Provide the [x, y] coordinate of the cell's center where the given text is located.  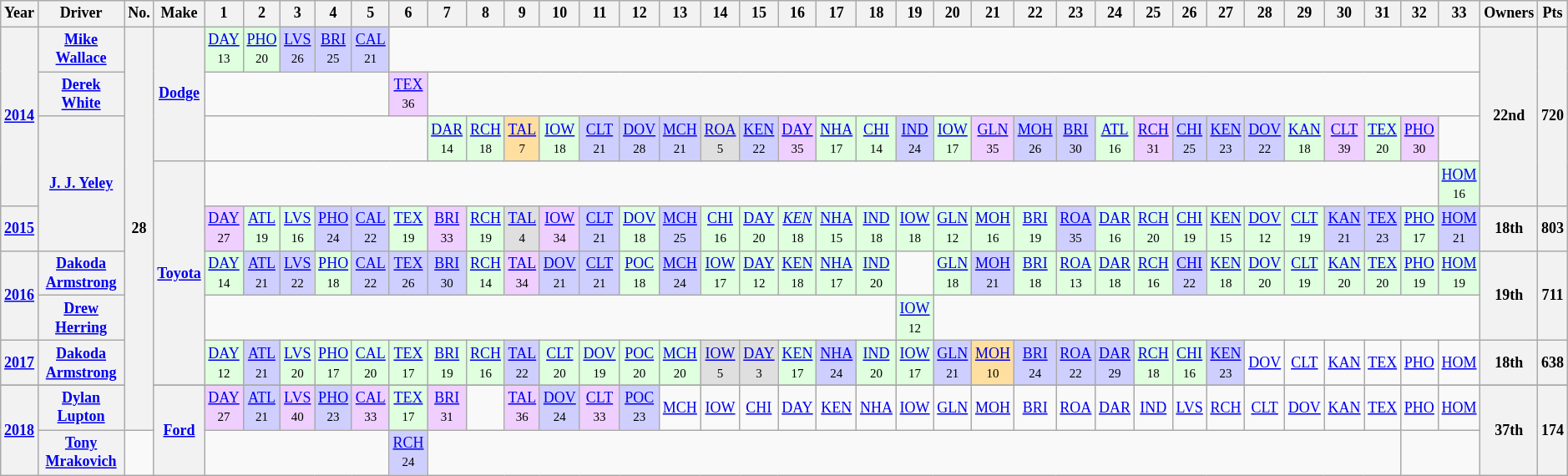
IOW5 [720, 363]
ROA35 [1075, 229]
TAL34 [522, 273]
25 [1153, 13]
Derek White [80, 94]
HOM16 [1459, 184]
1 [224, 13]
MCH25 [680, 229]
9 [522, 13]
DOV12 [1265, 229]
DOV19 [599, 363]
12 [640, 13]
KEN15 [1226, 229]
17 [837, 13]
LVS [1189, 408]
NHA24 [837, 363]
DAR [1115, 408]
POC23 [640, 408]
ROA22 [1075, 363]
RCH24 [408, 453]
MCH20 [680, 363]
174 [1553, 429]
27 [1226, 13]
Mike Wallace [80, 49]
18 [877, 13]
7 [448, 13]
TAL22 [522, 363]
CHI25 [1189, 139]
KEN22 [759, 139]
DOV18 [640, 229]
KAN21 [1344, 229]
DAR16 [1115, 229]
2015 [20, 229]
MCH [680, 408]
TAL7 [522, 139]
638 [1553, 363]
ROA13 [1075, 273]
MOH21 [994, 273]
Tony Mrakovich [80, 453]
RCH20 [1153, 229]
TEX36 [408, 94]
KAN18 [1305, 139]
TEX23 [1383, 229]
Dylan Lupton [80, 408]
BRI [1035, 408]
Toyota [179, 273]
TAL4 [522, 229]
DAY14 [224, 273]
5 [371, 13]
HOM21 [1459, 229]
RCH14 [486, 273]
KEN [837, 408]
3 [297, 13]
2 [262, 13]
31 [1383, 13]
22 [1035, 13]
2017 [20, 363]
GLN35 [994, 139]
BRI18 [1035, 273]
30 [1344, 13]
TEX19 [408, 229]
4 [334, 13]
PHO23 [334, 408]
IND18 [877, 229]
2016 [20, 296]
Owners [1510, 13]
37th [1510, 429]
DAY20 [759, 229]
CHI [759, 408]
MOH16 [994, 229]
DOV20 [1265, 273]
8 [486, 13]
LVS20 [297, 363]
MCH24 [680, 273]
BRI31 [448, 408]
19th [1510, 296]
RCH19 [486, 229]
KAN20 [1344, 273]
2018 [20, 429]
DAR14 [448, 139]
BRI24 [1035, 363]
ROA5 [720, 139]
24 [1115, 13]
DAR18 [1115, 273]
CAL21 [371, 49]
PHO19 [1419, 273]
NHA [877, 408]
HOM19 [1459, 273]
DAY3 [759, 363]
2014 [20, 117]
23 [1075, 13]
TAL36 [522, 408]
LVS22 [297, 273]
720 [1553, 117]
DAY13 [224, 49]
32 [1419, 13]
CLT20 [559, 363]
GLN21 [953, 363]
33 [1459, 13]
MOH10 [994, 363]
ATL19 [262, 229]
CLT39 [1344, 139]
NHA15 [837, 229]
DOV21 [559, 273]
CHI19 [1189, 229]
803 [1553, 229]
22nd [1510, 117]
DOV22 [1265, 139]
J. J. Yeley [80, 184]
No. [139, 13]
19 [915, 13]
Pts [1553, 13]
PHO24 [334, 229]
CAL20 [371, 363]
RCH31 [1153, 139]
6 [408, 13]
ATL16 [1115, 139]
DAY35 [797, 139]
MOH [994, 408]
CHI22 [1189, 273]
CAL33 [371, 408]
PHO30 [1419, 139]
ROA [1075, 408]
Driver [80, 13]
DOV24 [559, 408]
TEX26 [408, 273]
DOV28 [640, 139]
POC20 [640, 363]
IOW34 [559, 229]
26 [1189, 13]
IOW12 [915, 318]
BRI33 [448, 229]
Drew Herring [80, 318]
LVS26 [297, 49]
GLN18 [953, 273]
21 [994, 13]
DAR29 [1115, 363]
Year [20, 13]
POC18 [640, 273]
16 [797, 13]
CHI14 [877, 139]
IND [1153, 408]
14 [720, 13]
DAY [797, 408]
MOH26 [1035, 139]
BRI25 [334, 49]
KEN17 [797, 363]
711 [1553, 296]
IND24 [915, 139]
20 [953, 13]
CLT33 [599, 408]
Ford [179, 429]
15 [759, 13]
RCH [1226, 408]
Dodge [179, 94]
10 [559, 13]
MCH21 [680, 139]
LVS16 [297, 229]
Make [179, 13]
PHO20 [262, 49]
PHO18 [334, 273]
LVS40 [297, 408]
13 [680, 13]
GLN12 [953, 229]
29 [1305, 13]
11 [599, 13]
GLN [953, 408]
